Search for the cell housing the specified text and yield its (x, y) center coordinate. 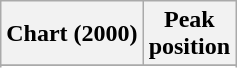
Peakposition (189, 34)
Chart (2000) (72, 34)
